Output the [X, Y] coordinate of the center of the cell containing the given text.  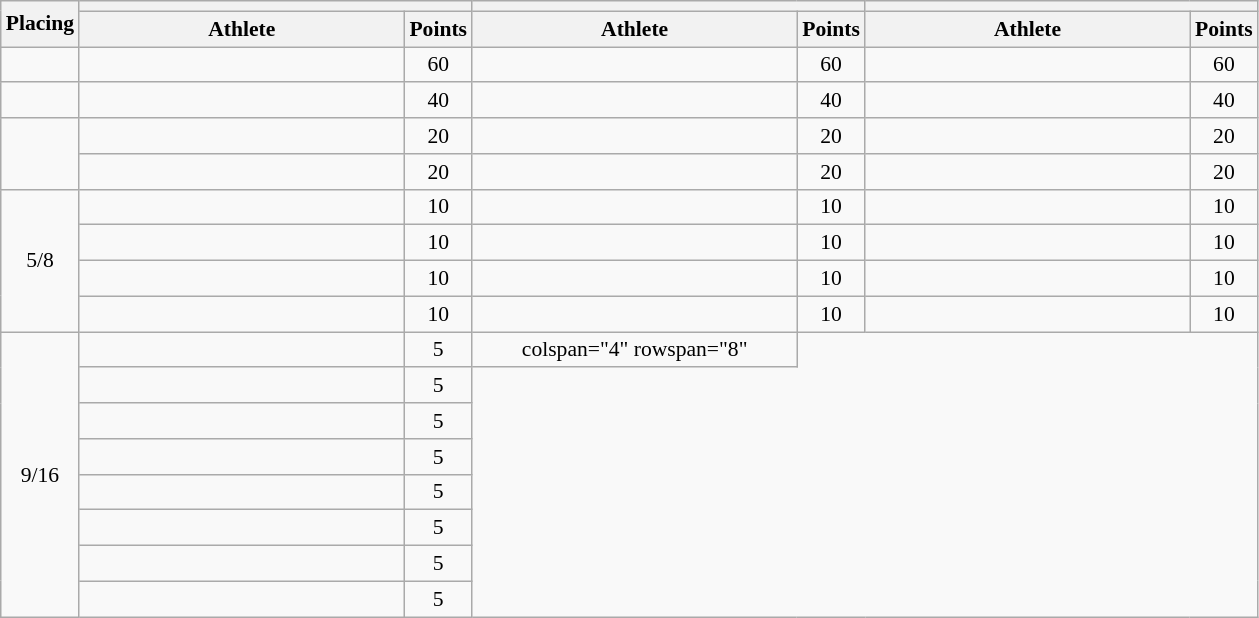
5/8 [40, 260]
9/16 [40, 474]
colspan="4" rowspan="8" [634, 350]
Placing [40, 24]
